Determine the (x, y) coordinate at the center of the cell enclosing the given text.  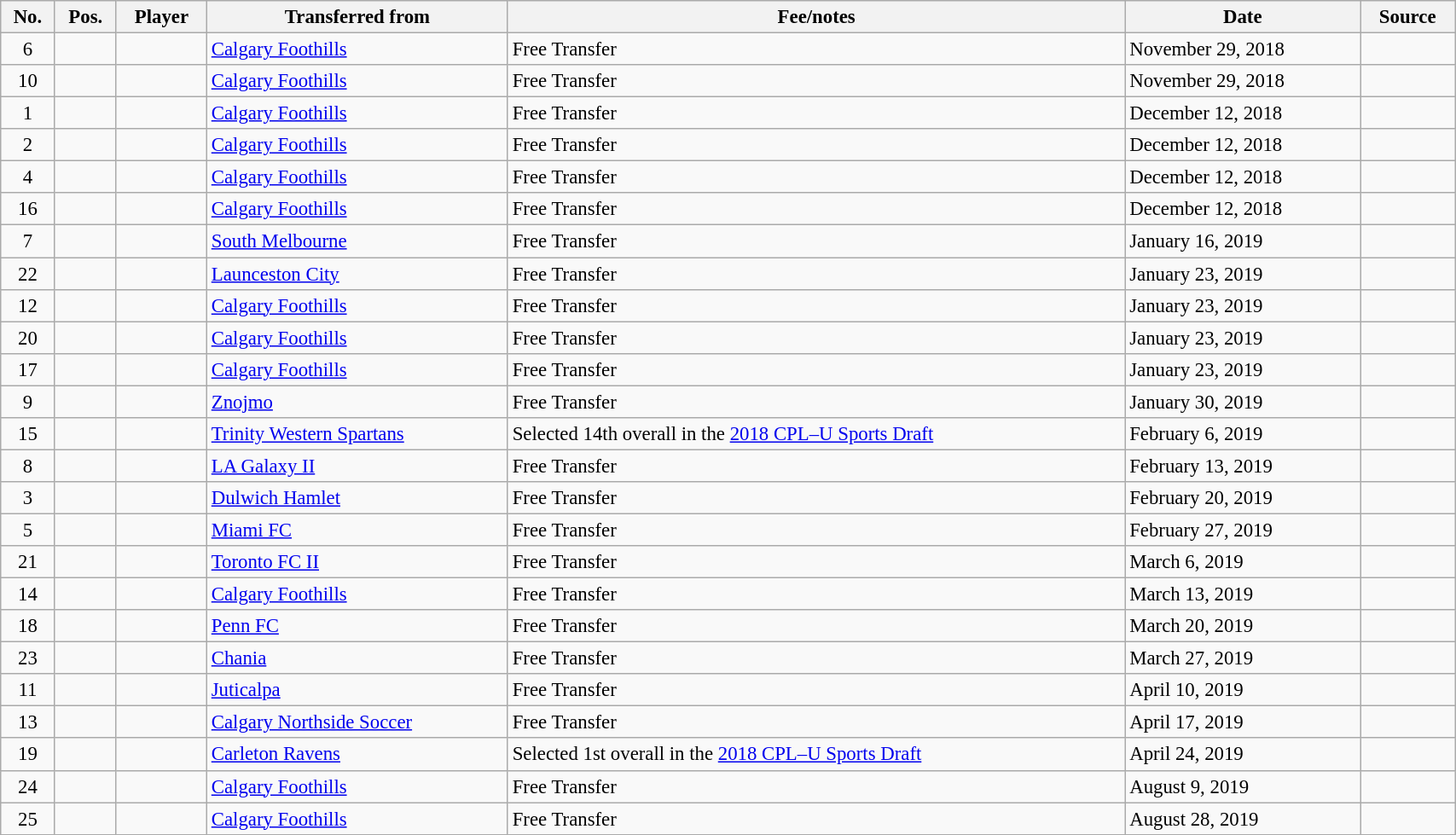
January 30, 2019 (1243, 402)
Juticalpa (357, 690)
9 (27, 402)
March 27, 2019 (1243, 658)
4 (27, 177)
LA Galaxy II (357, 466)
5 (27, 530)
South Melbourne (357, 241)
12 (27, 305)
15 (27, 434)
14 (27, 594)
Selected 1st overall in the 2018 CPL–U Sports Draft (815, 755)
August 9, 2019 (1243, 786)
Miami FC (357, 530)
17 (27, 369)
April 24, 2019 (1243, 755)
Source (1407, 17)
Fee/notes (815, 17)
March 6, 2019 (1243, 562)
February 6, 2019 (1243, 434)
Pos. (85, 17)
No. (27, 17)
Trinity Western Spartans (357, 434)
25 (27, 819)
April 17, 2019 (1243, 722)
Selected 14th overall in the 2018 CPL–U Sports Draft (815, 434)
10 (27, 81)
23 (27, 658)
18 (27, 626)
Dulwich Hamlet (357, 498)
February 13, 2019 (1243, 466)
16 (27, 209)
March 13, 2019 (1243, 594)
February 27, 2019 (1243, 530)
19 (27, 755)
7 (27, 241)
Toronto FC II (357, 562)
August 28, 2019 (1243, 819)
24 (27, 786)
1 (27, 113)
11 (27, 690)
20 (27, 338)
Chania (357, 658)
Player (161, 17)
21 (27, 562)
13 (27, 722)
6 (27, 49)
Carleton Ravens (357, 755)
March 20, 2019 (1243, 626)
Znojmo (357, 402)
22 (27, 274)
Penn FC (357, 626)
February 20, 2019 (1243, 498)
January 16, 2019 (1243, 241)
April 10, 2019 (1243, 690)
Launceston City (357, 274)
8 (27, 466)
Transferred from (357, 17)
Calgary Northside Soccer (357, 722)
Date (1243, 17)
2 (27, 145)
3 (27, 498)
